Provide the [x, y] coordinate of the cell's center where the given text is located.  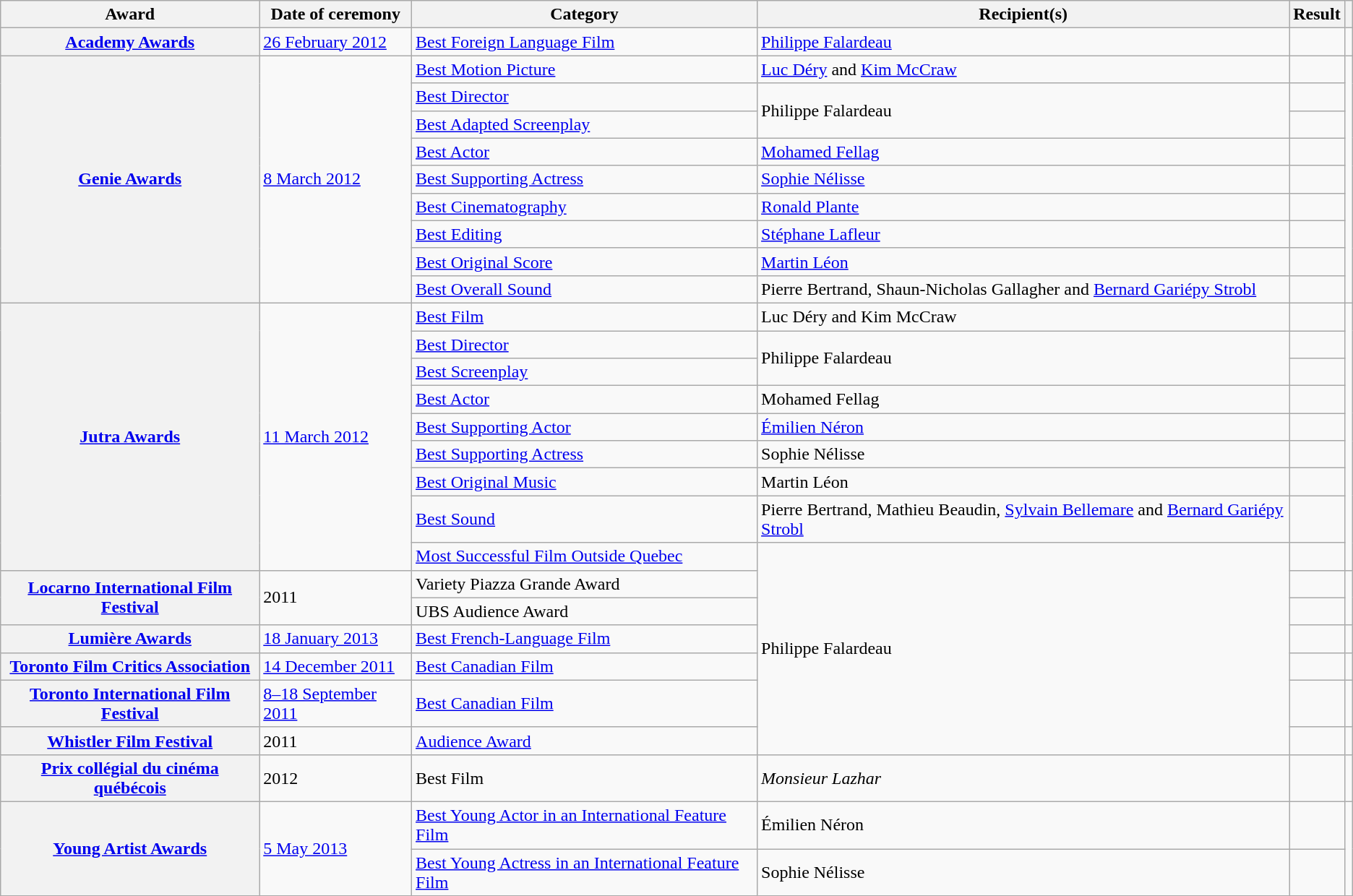
Best French-Language Film [585, 639]
Category [585, 14]
Best Screenplay [585, 372]
Audience Award [585, 741]
11 March 2012 [335, 436]
Toronto International Film Festival [130, 704]
Best Adapted Screenplay [585, 124]
Monsieur Lazhar [1023, 777]
18 January 2013 [335, 639]
Result [1317, 14]
Best Original Score [585, 262]
Pierre Bertrand, Shaun-Nicholas Gallagher and Bernard Gariépy Strobl [1023, 289]
Best Foreign Language Film [585, 42]
UBS Audience Award [585, 611]
Best Sound [585, 519]
Prix collégial du cinéma québécois [130, 777]
Best Editing [585, 234]
Best Young Actress in an International Feature Film [585, 871]
Pierre Bertrand, Mathieu Beaudin, Sylvain Bellemare and Bernard Gariépy Strobl [1023, 519]
Best Motion Picture [585, 69]
Best Cinematography [585, 207]
Variety Piazza Grande Award [585, 584]
Best Young Actor in an International Feature Film [585, 825]
Genie Awards [130, 179]
26 February 2012 [335, 42]
2012 [335, 777]
Jutra Awards [130, 436]
Date of ceremony [335, 14]
Young Artist Awards [130, 848]
Most Successful Film Outside Quebec [585, 556]
5 May 2013 [335, 848]
Lumière Awards [130, 639]
Award [130, 14]
Stéphane Lafleur [1023, 234]
Whistler Film Festival [130, 741]
Best Original Music [585, 482]
Toronto Film Critics Association [130, 666]
Recipient(s) [1023, 14]
Best Supporting Actor [585, 427]
Locarno International Film Festival [130, 598]
Academy Awards [130, 42]
Best Overall Sound [585, 289]
8–18 September 2011 [335, 704]
Ronald Plante [1023, 207]
14 December 2011 [335, 666]
8 March 2012 [335, 179]
